Determine the [x, y] coordinate at the center of the cell enclosing the given text.  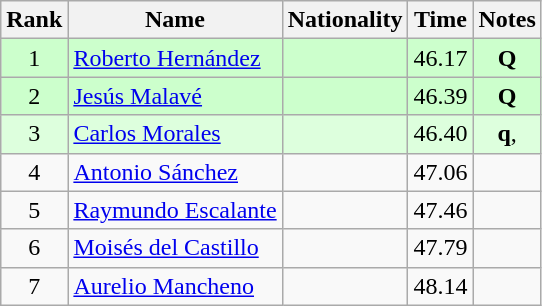
Raymundo Escalante [175, 210]
47.06 [440, 172]
4 [34, 172]
46.17 [440, 58]
3 [34, 134]
5 [34, 210]
Antonio Sánchez [175, 172]
7 [34, 286]
47.79 [440, 248]
48.14 [440, 286]
46.40 [440, 134]
Nationality [345, 20]
q, [507, 134]
Name [175, 20]
46.39 [440, 96]
1 [34, 58]
Notes [507, 20]
Rank [34, 20]
Roberto Hernández [175, 58]
Carlos Morales [175, 134]
2 [34, 96]
Aurelio Mancheno [175, 286]
Time [440, 20]
47.46 [440, 210]
6 [34, 248]
Jesús Malavé [175, 96]
Moisés del Castillo [175, 248]
